From the cell containing the given text, extract its center point as [x, y] coordinate. 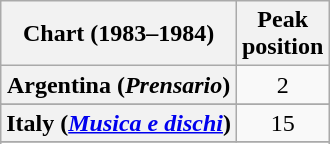
2 [282, 85]
Chart (1983–1984) [119, 34]
15 [282, 123]
Italy (Musica e dischi) [119, 123]
Argentina (Prensario) [119, 85]
Peakposition [282, 34]
